Capture the cell that displays the provided text and extract its (X, Y) central coordinate. 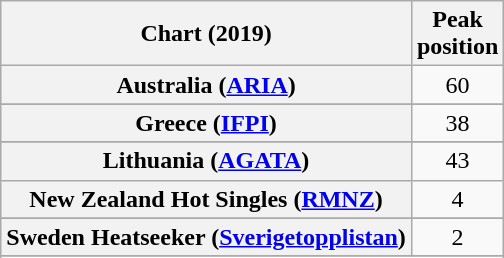
Greece (IFPI) (206, 123)
4 (457, 199)
Peakposition (457, 34)
Sweden Heatseeker (Sverigetopplistan) (206, 237)
38 (457, 123)
43 (457, 161)
Australia (ARIA) (206, 85)
60 (457, 85)
2 (457, 237)
New Zealand Hot Singles (RMNZ) (206, 199)
Lithuania (AGATA) (206, 161)
Chart (2019) (206, 34)
